Return [x, y] of the center of cell containing provided text 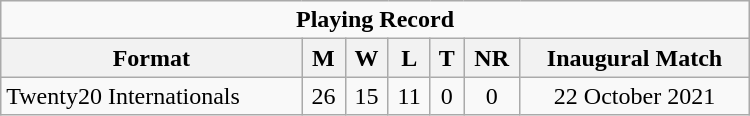
NR [492, 58]
26 [324, 96]
L [409, 58]
T [446, 58]
Twenty20 Internationals [152, 96]
M [324, 58]
11 [409, 96]
22 October 2021 [634, 96]
Playing Record [375, 20]
Inaugural Match [634, 58]
W [366, 58]
15 [366, 96]
Format [152, 58]
